Capture the cell that displays the provided text and extract its (x, y) central coordinate. 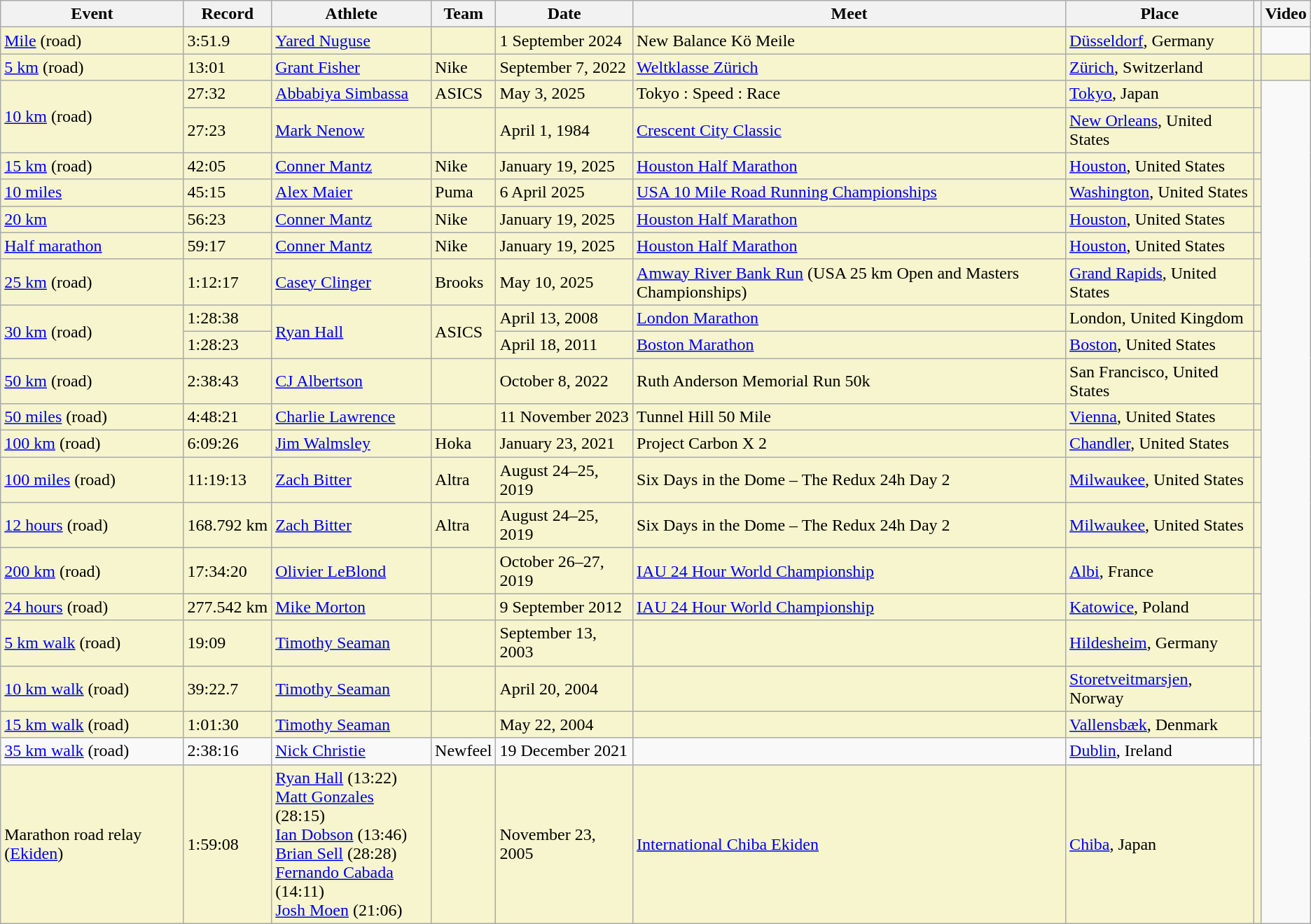
October 26–27, 2019 (564, 571)
200 km (road) (92, 571)
Yared Nuguse (352, 41)
Crescent City Classic (849, 130)
Meet (849, 14)
New Balance Kö Meile (849, 41)
Newfeel (464, 751)
1:01:30 (228, 724)
April 13, 2008 (564, 318)
20 km (92, 219)
Project Carbon X 2 (849, 444)
San Francisco, United States (1160, 381)
November 23, 2005 (564, 844)
Charlie Lawrence (352, 417)
September 7, 2022 (564, 67)
Zürich, Switzerland (1160, 67)
11:19:13 (228, 480)
Grant Fisher (352, 67)
Video (1286, 14)
Athlete (352, 14)
London Marathon (849, 318)
1:28:38 (228, 318)
Chandler, United States (1160, 444)
13:01 (228, 67)
Amway River Bank Run (USA 25 km Open and Masters Championships) (849, 281)
Brooks (464, 281)
5 km (road) (92, 67)
USA 10 Mile Road Running Championships (849, 192)
London, United Kingdom (1160, 318)
10 km (road) (92, 116)
Mile (road) (92, 41)
42:05 (228, 166)
Mark Nenow (352, 130)
April 20, 2004 (564, 689)
Hildesheim, Germany (1160, 643)
Storetveitmarsjen, Norway (1160, 689)
Ryan Hall (352, 331)
May 3, 2025 (564, 94)
50 km (road) (92, 381)
27:23 (228, 130)
100 km (road) (92, 444)
Tokyo, Japan (1160, 94)
27:32 (228, 94)
Weltklasse Zürich (849, 67)
10 miles (92, 192)
100 miles (road) (92, 480)
Nick Christie (352, 751)
6 April 2025 (564, 192)
11 November 2023 (564, 417)
Event (92, 14)
Tokyo : Speed : Race (849, 94)
19 December 2021 (564, 751)
Place (1160, 14)
25 km (road) (92, 281)
12 hours (road) (92, 525)
59:17 (228, 246)
17:34:20 (228, 571)
New Orleans, United States (1160, 130)
Marathon road relay (Ekiden) (92, 844)
2:38:16 (228, 751)
Boston Marathon (849, 344)
Ryan Hall (13:22)Matt Gonzales (28:15)Ian Dobson (13:46)Brian Sell (28:28)Fernando Cabada (14:11)Josh Moen (21:06) (352, 844)
15 km walk (road) (92, 724)
1:28:23 (228, 344)
50 miles (road) (92, 417)
56:23 (228, 219)
Düsseldorf, Germany (1160, 41)
Olivier LeBlond (352, 571)
24 hours (road) (92, 607)
Washington, United States (1160, 192)
15 km (road) (92, 166)
Team (464, 14)
October 8, 2022 (564, 381)
2:38:43 (228, 381)
Chiba, Japan (1160, 844)
1 September 2024 (564, 41)
168.792 km (228, 525)
Albi, France (1160, 571)
Abbabiya Simbassa (352, 94)
Dublin, Ireland (1160, 751)
Record (228, 14)
1:12:17 (228, 281)
April 1, 1984 (564, 130)
45:15 (228, 192)
39:22.7 (228, 689)
9 September 2012 (564, 607)
Jim Walmsley (352, 444)
Alex Maier (352, 192)
Boston, United States (1160, 344)
Half marathon (92, 246)
4:48:21 (228, 417)
International Chiba Ekiden (849, 844)
CJ Albertson (352, 381)
10 km walk (road) (92, 689)
Hoka (464, 444)
Date (564, 14)
May 10, 2025 (564, 281)
Tunnel Hill 50 Mile (849, 417)
Grand Rapids, United States (1160, 281)
September 13, 2003 (564, 643)
January 23, 2021 (564, 444)
5 km walk (road) (92, 643)
19:09 (228, 643)
Casey Clinger (352, 281)
1:59:08 (228, 844)
Vallensbæk, Denmark (1160, 724)
Ruth Anderson Memorial Run 50k (849, 381)
6:09:26 (228, 444)
Katowice, Poland (1160, 607)
35 km walk (road) (92, 751)
30 km (road) (92, 331)
Mike Morton (352, 607)
April 18, 2011 (564, 344)
May 22, 2004 (564, 724)
Vienna, United States (1160, 417)
277.542 km (228, 607)
Puma (464, 192)
3:51.9 (228, 41)
